Output the (x, y) coordinate of the center of the cell containing the given text.  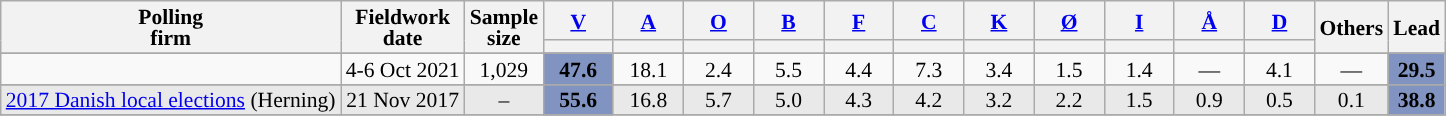
1,029 (504, 68)
38.8 (1416, 100)
C (929, 20)
Lead (1416, 27)
0.1 (1351, 100)
– (504, 100)
4.3 (859, 100)
D (1279, 20)
21 Nov 2017 (403, 100)
2.2 (1069, 100)
Others (1351, 27)
4.1 (1279, 68)
0.5 (1279, 100)
0.9 (1209, 100)
O (718, 20)
I (1139, 20)
A (648, 20)
5.5 (788, 68)
55.6 (578, 100)
5.7 (718, 100)
Pollingfirm (171, 27)
1.4 (1139, 68)
Fieldworkdate (403, 27)
18.1 (648, 68)
4-6 Oct 2021 (403, 68)
F (859, 20)
4.2 (929, 100)
2017 Danish local elections (Herning) (171, 100)
29.5 (1416, 68)
2.4 (718, 68)
16.8 (648, 100)
K (999, 20)
Ø (1069, 20)
V (578, 20)
5.0 (788, 100)
47.6 (578, 68)
3.2 (999, 100)
3.4 (999, 68)
7.3 (929, 68)
Å (1209, 20)
Samplesize (504, 27)
4.4 (859, 68)
B (788, 20)
